Find where the given text appears and provide that cell's center as [x, y] coordinate. 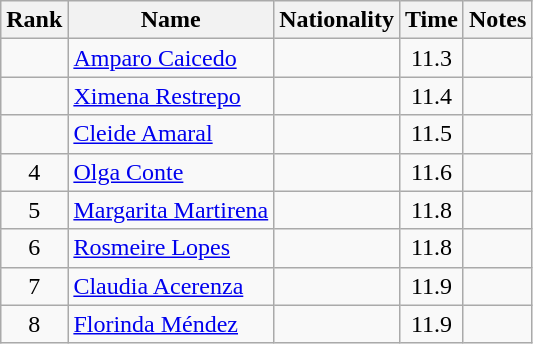
Claudia Acerenza [171, 286]
Amparo Caicedo [171, 58]
Olga Conte [171, 172]
11.6 [431, 172]
Margarita Martirena [171, 210]
7 [34, 286]
5 [34, 210]
Notes [497, 20]
Rank [34, 20]
Florinda Méndez [171, 324]
11.3 [431, 58]
6 [34, 248]
4 [34, 172]
11.5 [431, 134]
Rosmeire Lopes [171, 248]
Nationality [337, 20]
Name [171, 20]
Cleide Amaral [171, 134]
Ximena Restrepo [171, 96]
11.4 [431, 96]
8 [34, 324]
Time [431, 20]
